Return [x, y] of the center of cell containing provided text 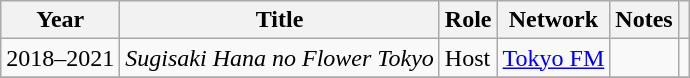
2018–2021 [60, 58]
Role [468, 20]
Year [60, 20]
Tokyo FM [554, 58]
Network [554, 20]
Notes [644, 20]
Sugisaki Hana no Flower Tokyo [280, 58]
Title [280, 20]
Host [468, 58]
